Output the [X, Y] coordinate of the center of the cell containing the given text.  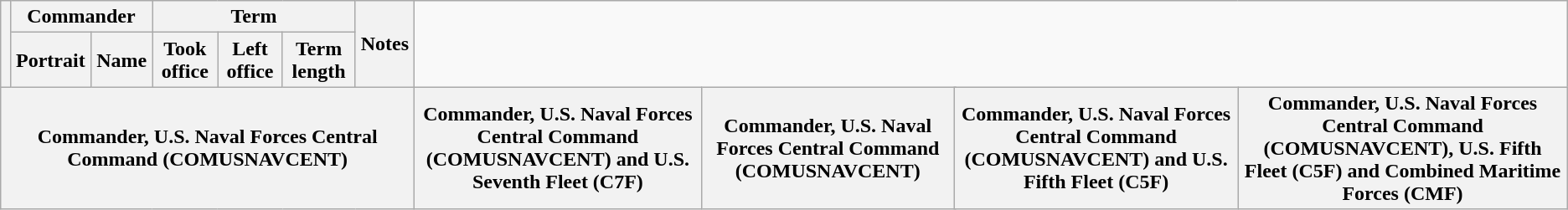
Term [255, 17]
Commander, U.S. Naval Forces Central Command (COMUSNAVCENT), U.S. Fifth Fleet (C5F) and Combined Maritime Forces (CMF) [1402, 148]
Left office [250, 60]
Commander, U.S. Naval Forces Central Command (COMUSNAVCENT) and U.S. Seventh Fleet (C7F) [558, 148]
Name [122, 60]
Took office [185, 60]
Notes [384, 44]
Commander, U.S. Naval Forces Central Command (COMUSNAVCENT) and U.S. Fifth Fleet (C5F) [1096, 148]
Commander [81, 17]
Term length [318, 60]
Portrait [50, 60]
